Determine the [x, y] coordinate at the center of the cell enclosing the given text.  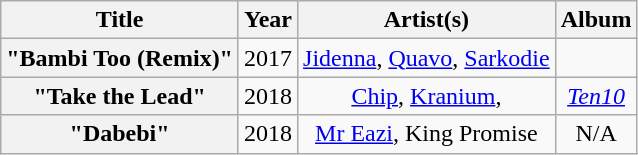
"Dabebi" [120, 134]
Chip, Kranium, [427, 96]
2017 [268, 58]
Album [596, 20]
"Bambi Too (Remix)" [120, 58]
Artist(s) [427, 20]
Mr Eazi, King Promise [427, 134]
Ten10 [596, 96]
Jidenna, Quavo, Sarkodie [427, 58]
Title [120, 20]
"Take the Lead" [120, 96]
N/A [596, 134]
Year [268, 20]
